From the cell containing the given text, extract its center point as [X, Y] coordinate. 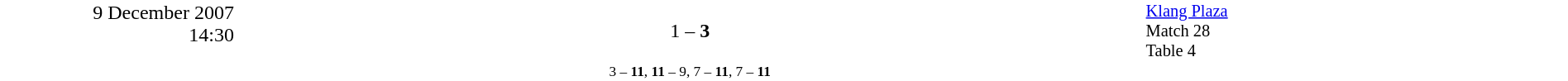
9 December 200714:30 [117, 40]
Klang PlazaMatch 28Table 4 [1356, 31]
1 – 3 [690, 31]
3 – 11, 11 – 9, 7 – 11, 7 – 11 [690, 71]
